Return the [X, Y] coordinate for the center point of the cell that contains the specified text.  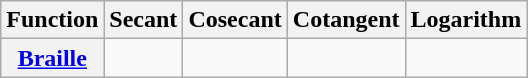
Secant [144, 20]
Logarithm [466, 20]
Function [52, 20]
Braille [52, 58]
Cosecant [235, 20]
Cotangent [346, 20]
